Extract the [x, y] coordinate from the center of the cell holding the provided text.  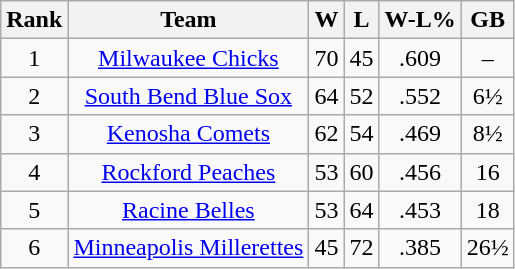
– [488, 58]
2 [34, 96]
Team [188, 20]
GB [488, 20]
62 [326, 134]
16 [488, 172]
.456 [420, 172]
6½ [488, 96]
Rank [34, 20]
Rockford Peaches [188, 172]
3 [34, 134]
18 [488, 210]
.469 [420, 134]
.453 [420, 210]
70 [326, 58]
.609 [420, 58]
W [326, 20]
52 [362, 96]
Racine Belles [188, 210]
.552 [420, 96]
5 [34, 210]
26½ [488, 248]
54 [362, 134]
South Bend Blue Sox [188, 96]
72 [362, 248]
.385 [420, 248]
8½ [488, 134]
6 [34, 248]
L [362, 20]
1 [34, 58]
Minneapolis Millerettes [188, 248]
W-L% [420, 20]
60 [362, 172]
4 [34, 172]
Kenosha Comets [188, 134]
Milwaukee Chicks [188, 58]
